Identify which cell holds the provided text, then report its (x, y) central coordinate. 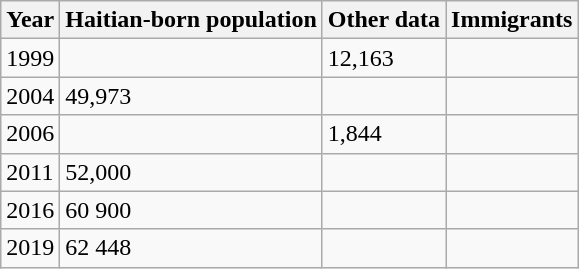
1999 (30, 58)
2019 (30, 248)
Other data (384, 20)
60 900 (191, 210)
2011 (30, 172)
Immigrants (512, 20)
1,844 (384, 134)
49,973 (191, 96)
Year (30, 20)
2016 (30, 210)
Haitian-born population (191, 20)
62 448 (191, 248)
12,163 (384, 58)
2004 (30, 96)
52,000 (191, 172)
2006 (30, 134)
